Output the (x, y) coordinate of the center of the cell containing the given text.  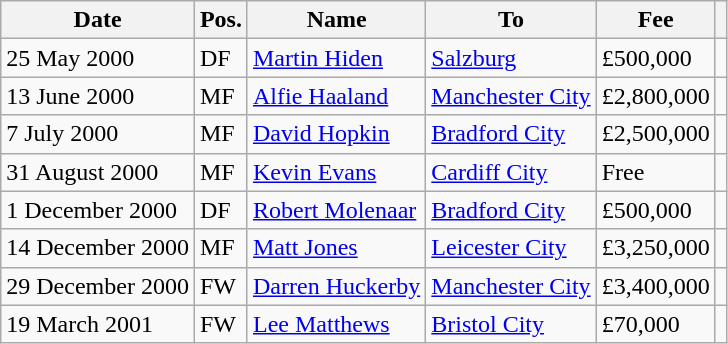
£70,000 (656, 324)
Name (336, 20)
Martin Hiden (336, 58)
Robert Molenaar (336, 210)
£3,250,000 (656, 248)
7 July 2000 (98, 134)
Lee Matthews (336, 324)
Bristol City (511, 324)
1 December 2000 (98, 210)
31 August 2000 (98, 172)
Leicester City (511, 248)
To (511, 20)
Free (656, 172)
Fee (656, 20)
25 May 2000 (98, 58)
29 December 2000 (98, 286)
£2,500,000 (656, 134)
14 December 2000 (98, 248)
David Hopkin (336, 134)
Alfie Haaland (336, 96)
Salzburg (511, 58)
Cardiff City (511, 172)
19 March 2001 (98, 324)
13 June 2000 (98, 96)
£2,800,000 (656, 96)
Darren Huckerby (336, 286)
Kevin Evans (336, 172)
Matt Jones (336, 248)
Pos. (220, 20)
Date (98, 20)
£3,400,000 (656, 286)
